Return (x, y) of the center of cell containing provided text 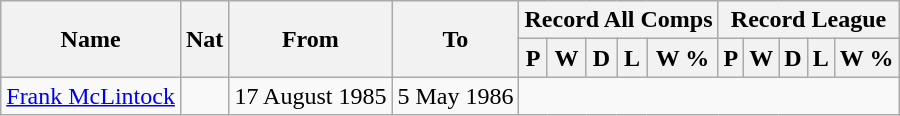
Record All Comps (618, 20)
17 August 1985 (310, 96)
To (456, 39)
Nat (204, 39)
Name (91, 39)
From (310, 39)
5 May 1986 (456, 96)
Frank McLintock (91, 96)
Record League (808, 20)
